Pinpoint the cell where the given text exists, returning its (x, y) midpoint coordinate. 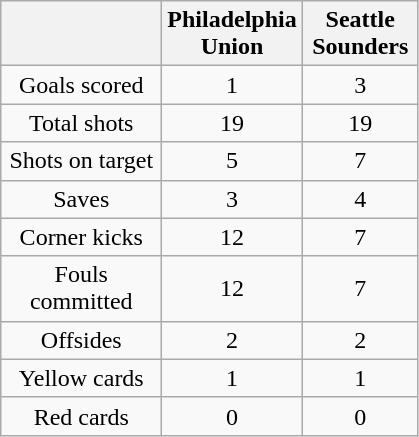
Fouls committed (82, 288)
Total shots (82, 123)
Goals scored (82, 85)
Philadelphia Union (232, 34)
Yellow cards (82, 378)
4 (360, 199)
Shots on target (82, 161)
Saves (82, 199)
5 (232, 161)
Seattle Sounders (360, 34)
Corner kicks (82, 237)
Red cards (82, 416)
Offsides (82, 340)
